Search for the cell housing the specified text and yield its (X, Y) center coordinate. 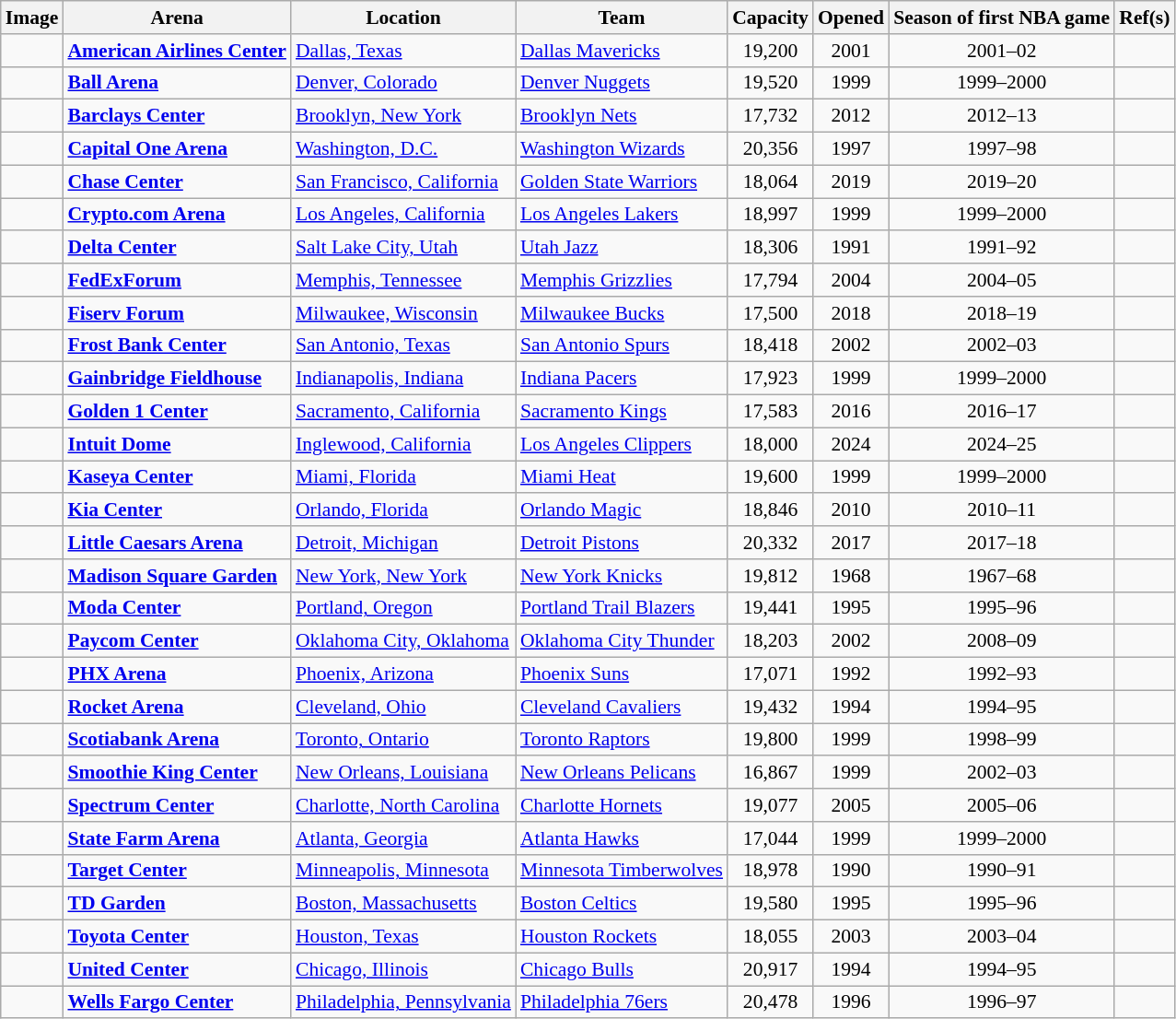
Cleveland Cavaliers (622, 707)
Los Angeles, California (403, 215)
Kia Center (177, 510)
17,794 (770, 280)
Brooklyn, New York (403, 116)
2010 (851, 510)
Capacity (770, 18)
Indianapolis, Indiana (403, 379)
2008–09 (1002, 641)
Cleveland, Ohio (403, 707)
Image (32, 18)
1992–93 (1002, 674)
Team (622, 18)
18,846 (770, 510)
1997 (851, 149)
Portland Trail Blazers (622, 608)
Barclays Center (177, 116)
Philadelphia 76ers (622, 1002)
Minneapolis, Minnesota (403, 871)
San Antonio Spurs (622, 346)
Inglewood, California (403, 444)
19,800 (770, 740)
Madison Square Garden (177, 576)
Atlanta Hawks (622, 838)
2024–25 (1002, 444)
2018 (851, 313)
Indiana Pacers (622, 379)
Houston Rockets (622, 937)
2001 (851, 51)
20,356 (770, 149)
2018–19 (1002, 313)
Frost Bank Center (177, 346)
Detroit, Michigan (403, 543)
Oklahoma City, Oklahoma (403, 641)
Portland, Oregon (403, 608)
San Francisco, California (403, 182)
Orlando, Florida (403, 510)
Phoenix, Arizona (403, 674)
Dallas Mavericks (622, 51)
Arena (177, 18)
17,583 (770, 412)
Chicago, Illinois (403, 969)
TD Garden (177, 904)
17,732 (770, 116)
Intuit Dome (177, 444)
Spectrum Center (177, 805)
Denver Nuggets (622, 83)
18,203 (770, 641)
San Antonio, Texas (403, 346)
Rocket Arena (177, 707)
Crypto.com Arena (177, 215)
2017 (851, 543)
Miami Heat (622, 477)
Gainbridge Fieldhouse (177, 379)
20,332 (770, 543)
Ball Arena (177, 83)
Los Angeles Lakers (622, 215)
19,600 (770, 477)
17,071 (770, 674)
1997–98 (1002, 149)
Memphis Grizzlies (622, 280)
American Airlines Center (177, 51)
Houston, Texas (403, 937)
Smoothie King Center (177, 773)
Toyota Center (177, 937)
2005–06 (1002, 805)
2005 (851, 805)
1967–68 (1002, 576)
18,064 (770, 182)
Washington Wizards (622, 149)
17,500 (770, 313)
State Farm Arena (177, 838)
1990–91 (1002, 871)
Toronto, Ontario (403, 740)
17,044 (770, 838)
1996 (851, 1002)
20,478 (770, 1002)
2003 (851, 937)
2004 (851, 280)
Minnesota Timberwolves (622, 871)
2004–05 (1002, 280)
Dallas, Texas (403, 51)
2001–02 (1002, 51)
New Orleans Pelicans (622, 773)
Philadelphia, Pennsylvania (403, 1002)
Denver, Colorado (403, 83)
16,867 (770, 773)
Chicago Bulls (622, 969)
2003–04 (1002, 937)
Milwaukee Bucks (622, 313)
Atlanta, Georgia (403, 838)
Memphis, Tennessee (403, 280)
18,418 (770, 346)
2012–13 (1002, 116)
Miami, Florida (403, 477)
1968 (851, 576)
19,077 (770, 805)
Delta Center (177, 248)
Utah Jazz (622, 248)
2016 (851, 412)
18,978 (770, 871)
19,520 (770, 83)
Detroit Pistons (622, 543)
1990 (851, 871)
1991 (851, 248)
1992 (851, 674)
Toronto Raptors (622, 740)
FedExForum (177, 280)
Opened (851, 18)
Salt Lake City, Utah (403, 248)
18,000 (770, 444)
2016–17 (1002, 412)
New Orleans, Louisiana (403, 773)
2017–18 (1002, 543)
Season of first NBA game (1002, 18)
Target Center (177, 871)
2012 (851, 116)
Milwaukee, Wisconsin (403, 313)
Golden State Warriors (622, 182)
Moda Center (177, 608)
20,917 (770, 969)
PHX Arena (177, 674)
Golden 1 Center (177, 412)
Phoenix Suns (622, 674)
Scotiabank Arena (177, 740)
2010–11 (1002, 510)
18,997 (770, 215)
1996–97 (1002, 1002)
Washington, D.C. (403, 149)
Boston, Massachusetts (403, 904)
Chase Center (177, 182)
New York, New York (403, 576)
Brooklyn Nets (622, 116)
Wells Fargo Center (177, 1002)
2024 (851, 444)
Ref(s) (1144, 18)
Charlotte Hornets (622, 805)
18,055 (770, 937)
17,923 (770, 379)
Paycom Center (177, 641)
Sacramento, California (403, 412)
United Center (177, 969)
19,580 (770, 904)
18,306 (770, 248)
19,432 (770, 707)
19,812 (770, 576)
Fiserv Forum (177, 313)
Capital One Arena (177, 149)
19,200 (770, 51)
1998–99 (1002, 740)
Oklahoma City Thunder (622, 641)
Location (403, 18)
1991–92 (1002, 248)
19,441 (770, 608)
2019 (851, 182)
Los Angeles Clippers (622, 444)
Little Caesars Arena (177, 543)
Sacramento Kings (622, 412)
Kaseya Center (177, 477)
New York Knicks (622, 576)
Orlando Magic (622, 510)
Charlotte, North Carolina (403, 805)
Boston Celtics (622, 904)
2019–20 (1002, 182)
